Determine the [X, Y] coordinate at the center of the cell enclosing the given text.  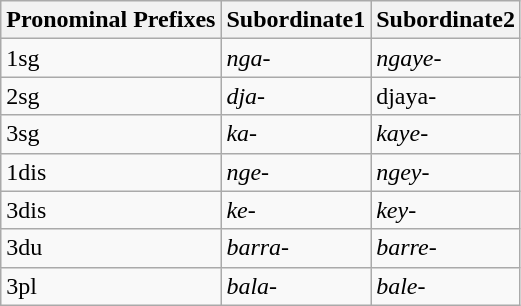
3sg [111, 134]
2sg [111, 96]
Subordinate1 [296, 20]
ngaye- [446, 58]
barre- [446, 248]
ka- [296, 134]
kaye- [446, 134]
key- [446, 210]
ngey- [446, 172]
3pl [111, 286]
Pronominal Prefixes [111, 20]
bala- [296, 286]
1sg [111, 58]
1dis [111, 172]
ke- [296, 210]
bale- [446, 286]
nga- [296, 58]
Subordinate2 [446, 20]
dja- [296, 96]
3dis [111, 210]
nge- [296, 172]
barra- [296, 248]
djaya- [446, 96]
3du [111, 248]
